Search for the cell housing the specified text and yield its (x, y) center coordinate. 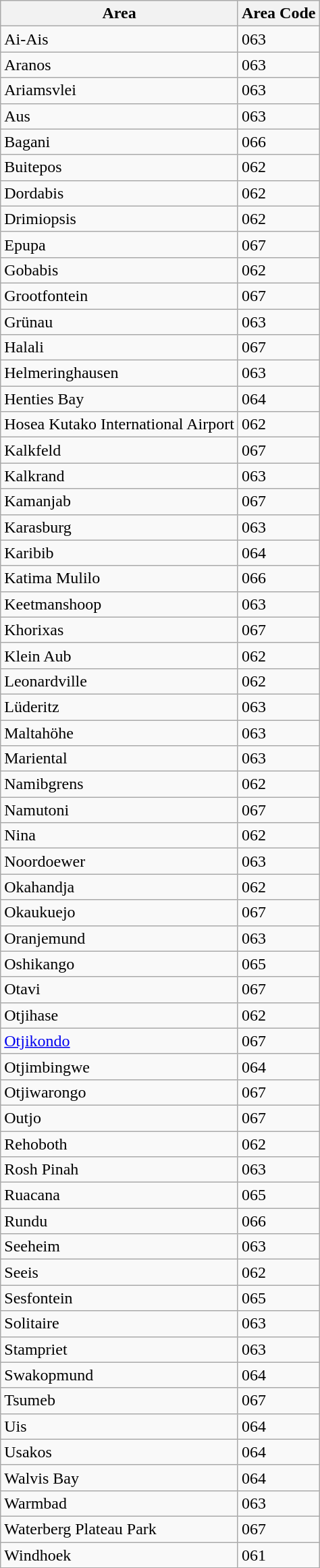
Dordabis (119, 193)
Tsumeb (119, 1401)
Kalkfeld (119, 450)
Halali (119, 348)
Ariamsvlei (119, 90)
Waterberg Plateau Park (119, 1529)
Helmeringhausen (119, 373)
Ruacana (119, 1195)
061 (278, 1555)
Warmbad (119, 1503)
Aranos (119, 65)
Okahandja (119, 887)
Rundu (119, 1221)
Usakos (119, 1452)
Sesfontein (119, 1298)
Otjimbingwe (119, 1066)
Seeis (119, 1272)
Kamanjab (119, 502)
Outjo (119, 1118)
Oshikango (119, 964)
Gobabis (119, 270)
Lüderitz (119, 707)
Ai-Ais (119, 39)
Nina (119, 836)
Grootfontein (119, 296)
Otjiwarongo (119, 1092)
Swakopmund (119, 1375)
Karibib (119, 553)
Area Code (278, 13)
Seeheim (119, 1247)
Mariental (119, 759)
Stampriet (119, 1349)
Drimiopsis (119, 219)
Grünau (119, 322)
Kalkrand (119, 476)
Karasburg (119, 527)
Buitepos (119, 167)
Maltahöhe (119, 732)
Walvis Bay (119, 1478)
Namutoni (119, 810)
Otavi (119, 990)
Hosea Kutako International Airport (119, 425)
Area (119, 13)
Bagani (119, 142)
Rosh Pinah (119, 1170)
Otjihase (119, 1015)
Epupa (119, 244)
Namibgrens (119, 784)
Keetmanshoop (119, 604)
Katima Mulilo (119, 578)
Leonardville (119, 681)
Okaukuejo (119, 913)
Aus (119, 116)
Henties Bay (119, 399)
Klein Aub (119, 655)
Khorixas (119, 630)
Noordoewer (119, 861)
Rehoboth (119, 1144)
Otjikondo (119, 1041)
Solitaire (119, 1324)
Oranjemund (119, 938)
Windhoek (119, 1555)
Uis (119, 1426)
